Capture the cell that displays the provided text and extract its (x, y) central coordinate. 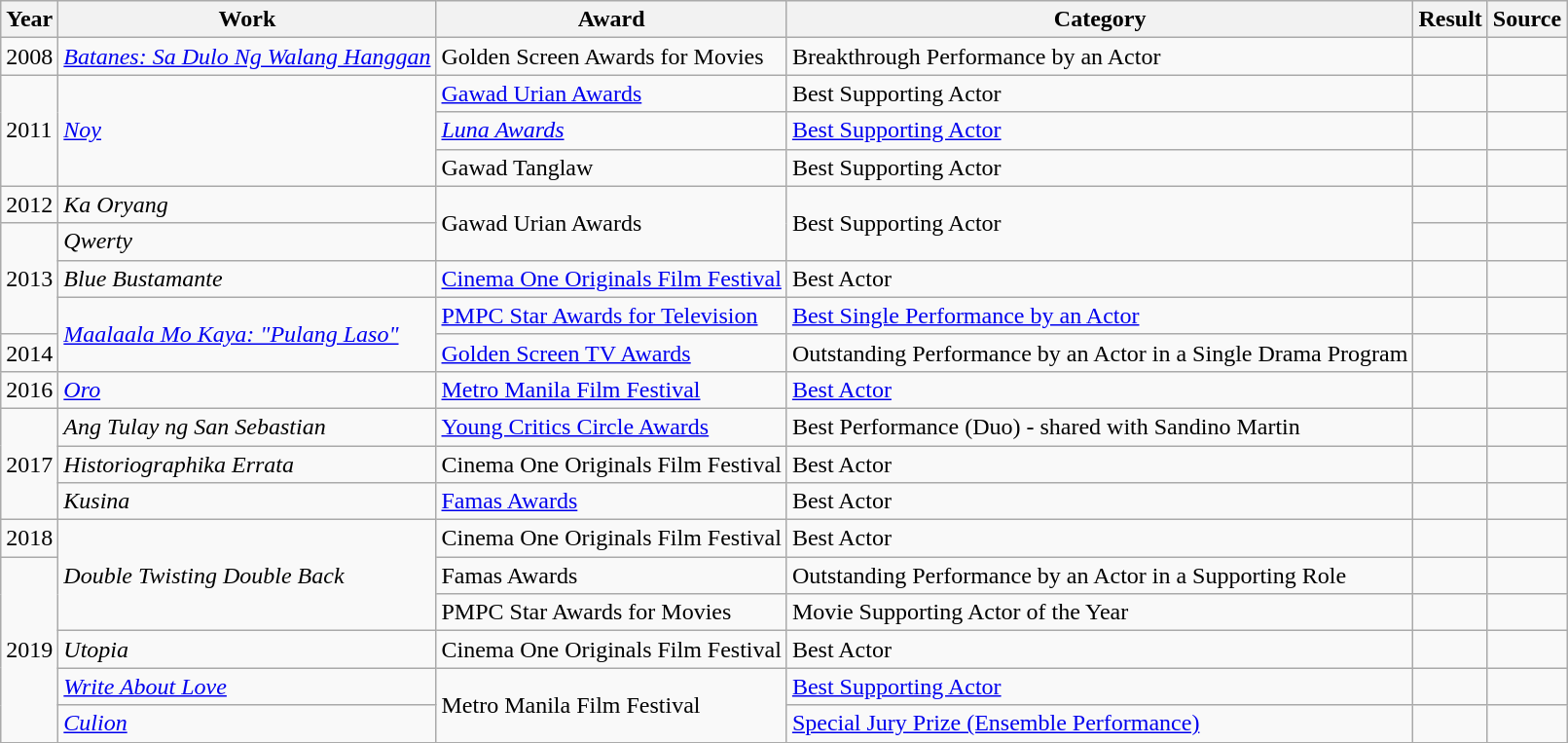
Year (29, 19)
2013 (29, 279)
Result (1450, 19)
Ang Tulay ng San Sebastian (247, 427)
2017 (29, 464)
2018 (29, 539)
2016 (29, 390)
Blue Bustamante (247, 279)
Double Twisting Double Back (247, 576)
Movie Supporting Actor of the Year (1100, 613)
Outstanding Performance by an Actor in a Single Drama Program (1100, 353)
Kusina (247, 502)
Luna Awards (611, 130)
Source (1526, 19)
Work (247, 19)
Historiographika Errata (247, 464)
Special Jury Prize (Ensemble Performance) (1100, 724)
Qwerty (247, 241)
Maalaala Mo Kaya: "Pulang Laso" (247, 334)
Golden Screen Awards for Movies (611, 56)
Young Critics Circle Awards (611, 427)
2008 (29, 56)
Ka Oryang (247, 204)
2014 (29, 353)
2019 (29, 650)
Category (1100, 19)
PMPC Star Awards for Movies (611, 613)
Award (611, 19)
Breakthrough Performance by an Actor (1100, 56)
Noy (247, 130)
Best Performance (Duo) - shared with Sandino Martin (1100, 427)
Oro (247, 390)
Best Single Performance by an Actor (1100, 316)
Batanes: Sa Dulo Ng Walang Hanggan (247, 56)
Utopia (247, 650)
Golden Screen TV Awards (611, 353)
Culion (247, 724)
Write About Love (247, 687)
2012 (29, 204)
2011 (29, 130)
PMPC Star Awards for Television (611, 316)
Gawad Tanglaw (611, 167)
Outstanding Performance by an Actor in a Supporting Role (1100, 576)
